Search for the cell housing the specified text and yield its (x, y) center coordinate. 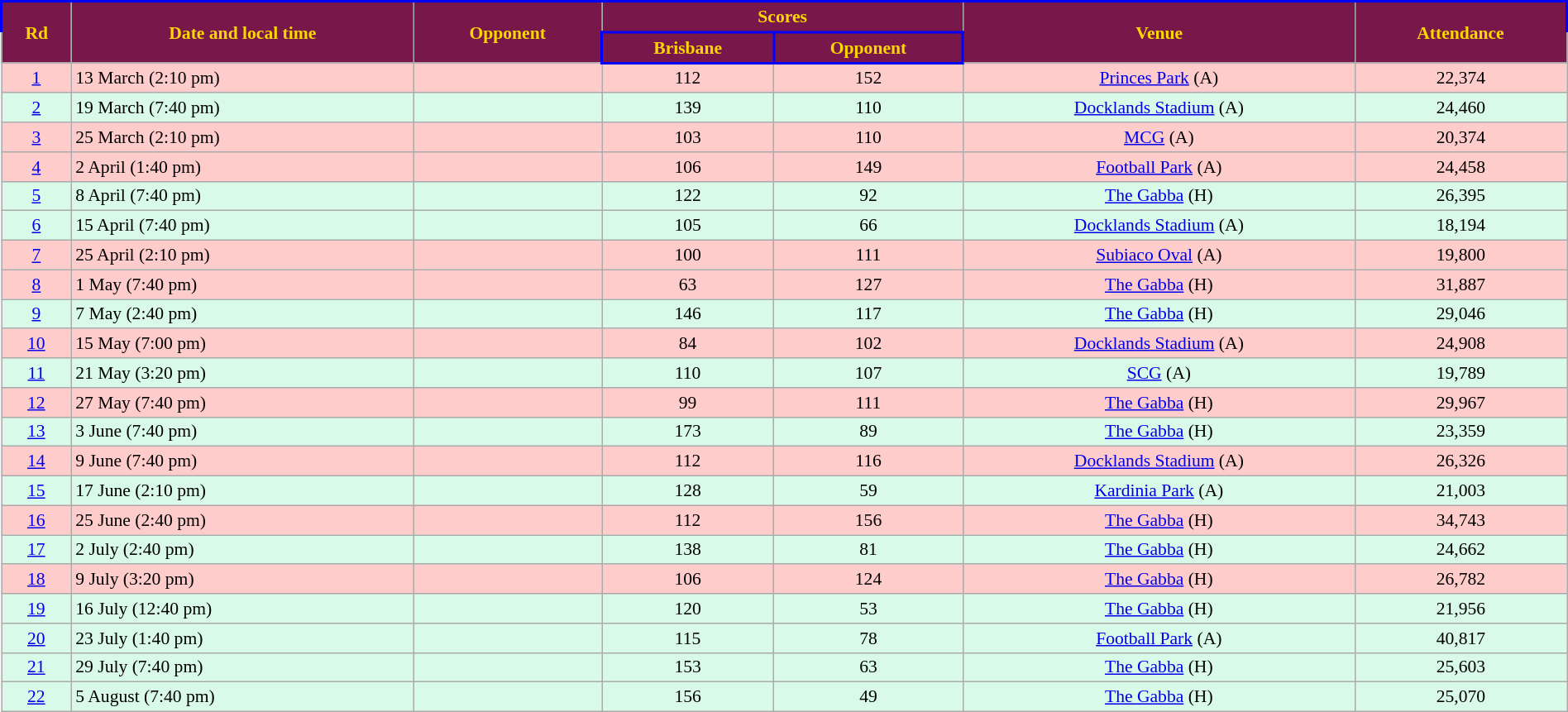
99 (688, 403)
20 (36, 638)
40,817 (1460, 638)
25 April (2:10 pm) (242, 256)
89 (868, 432)
120 (688, 609)
24,460 (1460, 108)
116 (868, 461)
26,326 (1460, 461)
14 (36, 461)
49 (868, 697)
Attendance (1460, 32)
29,046 (1460, 314)
105 (688, 226)
19,800 (1460, 256)
8 (36, 284)
2 (36, 108)
103 (688, 137)
12 (36, 403)
31,887 (1460, 284)
Date and local time (242, 32)
153 (688, 667)
26,782 (1460, 580)
124 (868, 580)
17 (36, 550)
9 (36, 314)
18 (36, 580)
81 (868, 550)
4 (36, 167)
15 May (7:00 pm) (242, 344)
13 March (2:10 pm) (242, 78)
24,908 (1460, 344)
25,070 (1460, 697)
Princes Park (A) (1159, 78)
78 (868, 638)
Venue (1159, 32)
102 (868, 344)
5 August (7:40 pm) (242, 697)
Subiaco Oval (A) (1159, 256)
15 April (7:40 pm) (242, 226)
92 (868, 196)
122 (688, 196)
3 June (7:40 pm) (242, 432)
127 (868, 284)
22 (36, 697)
24,458 (1460, 167)
24,662 (1460, 550)
26,395 (1460, 196)
13 (36, 432)
7 May (2:40 pm) (242, 314)
139 (688, 108)
138 (688, 550)
18,194 (1460, 226)
21,956 (1460, 609)
29,967 (1460, 403)
Brisbane (688, 48)
149 (868, 167)
6 (36, 226)
19 (36, 609)
Scores (782, 17)
100 (688, 256)
128 (688, 491)
34,743 (1460, 520)
5 (36, 196)
29 July (7:40 pm) (242, 667)
1 May (7:40 pm) (242, 284)
25 June (2:40 pm) (242, 520)
9 July (3:20 pm) (242, 580)
21 (36, 667)
107 (868, 373)
84 (688, 344)
16 July (12:40 pm) (242, 609)
19,789 (1460, 373)
7 (36, 256)
23,359 (1460, 432)
Kardinia Park (A) (1159, 491)
146 (688, 314)
53 (868, 609)
10 (36, 344)
11 (36, 373)
27 May (7:40 pm) (242, 403)
20,374 (1460, 137)
21,003 (1460, 491)
66 (868, 226)
1 (36, 78)
59 (868, 491)
15 (36, 491)
19 March (7:40 pm) (242, 108)
9 June (7:40 pm) (242, 461)
2 July (2:40 pm) (242, 550)
17 June (2:10 pm) (242, 491)
SCG (A) (1159, 373)
173 (688, 432)
3 (36, 137)
21 May (3:20 pm) (242, 373)
MCG (A) (1159, 137)
25,603 (1460, 667)
Rd (36, 32)
152 (868, 78)
23 July (1:40 pm) (242, 638)
115 (688, 638)
8 April (7:40 pm) (242, 196)
2 April (1:40 pm) (242, 167)
117 (868, 314)
16 (36, 520)
22,374 (1460, 78)
25 March (2:10 pm) (242, 137)
